Search for the cell housing the specified text and yield its [x, y] center coordinate. 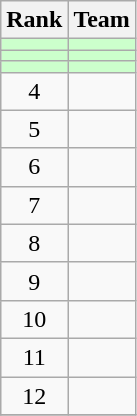
5 [34, 129]
6 [34, 167]
8 [34, 243]
9 [34, 281]
Rank [34, 20]
Team [102, 20]
4 [34, 91]
12 [34, 395]
7 [34, 205]
10 [34, 319]
11 [34, 357]
